Capture the cell that displays the provided text and extract its (X, Y) central coordinate. 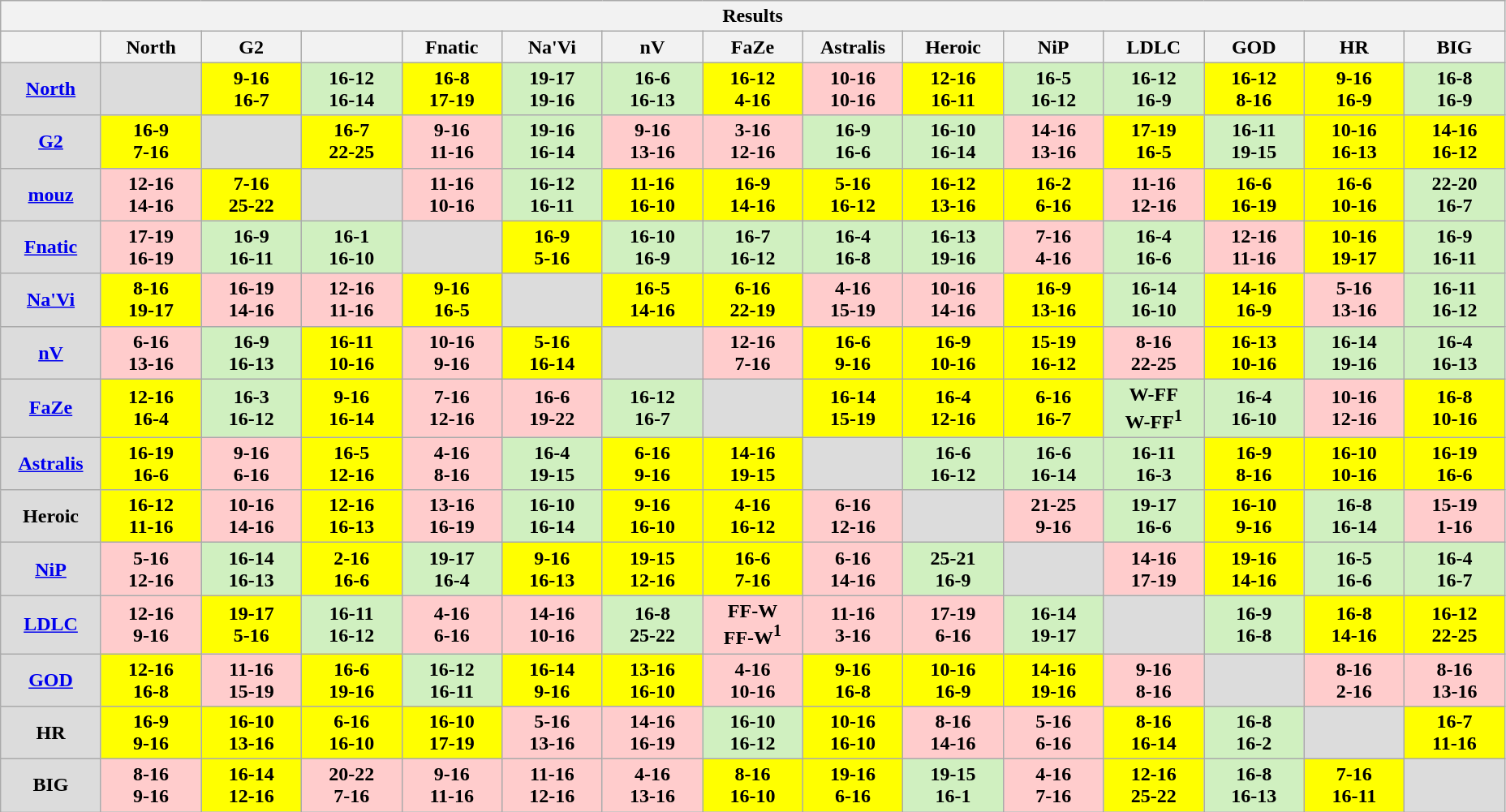
16-916-6 (853, 141)
6-169-16 (652, 464)
16-1216-9 (1154, 89)
16-814-16 (1354, 625)
16-616-14 (1053, 464)
16-419-15 (553, 464)
8-1622-25 (1154, 352)
16-26-16 (1053, 195)
16-1416-10 (1154, 300)
16-716-12 (753, 247)
12-1616-4 (151, 408)
16-816-2 (1254, 733)
16-816-9 (1455, 89)
16-67-16 (753, 569)
16-99-16 (151, 733)
6-1612-16 (853, 516)
14-1616-12 (1455, 141)
16-914-16 (753, 195)
16-1211-16 (151, 516)
mouz (51, 195)
5-1616-12 (853, 195)
16-416-10 (1254, 408)
16-910-16 (953, 352)
FF-WFF-W1 (753, 625)
16-1116-3 (1154, 464)
16-616-12 (953, 464)
4-1616-12 (753, 516)
4-168-16 (452, 464)
7-164-16 (1053, 247)
19-175-16 (252, 625)
14-1617-19 (1154, 569)
4-1610-16 (753, 680)
9-1616-5 (452, 300)
21-259-16 (1053, 516)
16-116-10 (351, 247)
25-2116-9 (953, 569)
11-163-16 (853, 625)
16-816-14 (1354, 516)
16-416-13 (1455, 352)
9-1616-13 (553, 569)
9-1616-9 (1354, 89)
16-722-25 (351, 141)
16-1415-19 (853, 408)
12-169-16 (151, 625)
6-1614-16 (853, 569)
5-1616-14 (553, 352)
11-1616-10 (652, 195)
16-1213-16 (953, 195)
10-1616-9 (953, 680)
22-2016-7 (1455, 195)
5-1612-16 (151, 569)
16-616-13 (652, 89)
8-1616-14 (1154, 733)
16-913-16 (1053, 300)
9-166-16 (252, 464)
16-916-13 (252, 352)
16-817-19 (452, 89)
16-1416-13 (252, 569)
4-166-16 (452, 625)
W-FFW-FF1 (1154, 408)
7-1616-11 (1354, 785)
16-412-16 (953, 408)
16-1216-7 (652, 408)
16-916-8 (1254, 625)
8-1619-17 (151, 300)
14-1616-9 (1254, 300)
10-1616-13 (1354, 141)
16-512-16 (351, 464)
12-1616-8 (151, 680)
9-1616-7 (252, 89)
10-1619-17 (1354, 247)
8-1613-16 (1455, 680)
14-1619-15 (753, 464)
7-1625-22 (252, 195)
16-514-16 (652, 300)
16-109-16 (1254, 516)
16-810-16 (1455, 408)
12-1614-16 (151, 195)
16-1419-17 (1053, 625)
16-610-16 (1354, 195)
10-1616-10 (853, 733)
5-166-16 (1053, 733)
16-1016-9 (652, 247)
4-167-16 (1053, 785)
9-1613-16 (652, 141)
8-1614-16 (953, 733)
16-97-16 (151, 141)
9-168-16 (1154, 680)
16-316-12 (252, 408)
12-1616-11 (953, 89)
12-1625-22 (1154, 785)
16-149-16 (553, 680)
16-516-6 (1354, 569)
16-1319-16 (953, 247)
16-1110-16 (351, 352)
16-516-12 (1053, 89)
6-1622-19 (753, 300)
12-167-16 (753, 352)
19-166-16 (853, 785)
16-616-19 (1254, 195)
Results (753, 16)
19-1614-16 (1254, 569)
19-1512-16 (652, 569)
6-1613-16 (151, 352)
8-169-16 (151, 785)
16-1017-19 (452, 733)
16-1412-16 (252, 785)
16-1119-15 (1254, 141)
16-825-22 (652, 625)
8-1616-10 (753, 785)
16-1216-14 (351, 89)
14-1613-16 (1053, 141)
16-1013-16 (252, 733)
19-1716-6 (1154, 516)
16-416-7 (1455, 569)
3-1612-16 (753, 141)
16-95-16 (553, 247)
15-1916-12 (1053, 352)
10-1610-16 (853, 89)
2-1616-6 (351, 569)
16-416-6 (1154, 247)
8-162-16 (1354, 680)
4-1613-16 (652, 785)
16-1419-16 (1354, 352)
6-1616-7 (1053, 408)
17-1916-19 (151, 247)
16-124-16 (753, 89)
16-711-16 (1455, 733)
19-1516-1 (953, 785)
16-619-16 (351, 680)
10-169-16 (452, 352)
16-1222-25 (1455, 625)
19-1716-4 (452, 569)
16-128-16 (1254, 89)
12-1616-13 (351, 516)
14-1610-16 (553, 625)
9-1616-8 (853, 680)
16-69-16 (853, 352)
16-816-13 (1254, 785)
17-1916-5 (1154, 141)
19-1719-16 (553, 89)
9-1616-10 (652, 516)
20-227-16 (351, 785)
19-1616-14 (553, 141)
16-1914-16 (252, 300)
13-1616-10 (652, 680)
13-1616-19 (452, 516)
15-191-16 (1455, 516)
16-1010-16 (1354, 464)
11-1610-16 (452, 195)
16-1310-16 (1254, 352)
17-196-16 (953, 625)
16-619-22 (553, 408)
6-1616-10 (351, 733)
14-1619-16 (1053, 680)
11-1615-19 (252, 680)
4-1615-19 (853, 300)
7-1612-16 (452, 408)
16-98-16 (1254, 464)
16-416-8 (853, 247)
16-1016-12 (753, 733)
9-1616-14 (351, 408)
10-1612-16 (1354, 408)
14-1616-19 (652, 733)
